Locate the cell with the specified text and output its [x, y] center coordinate. 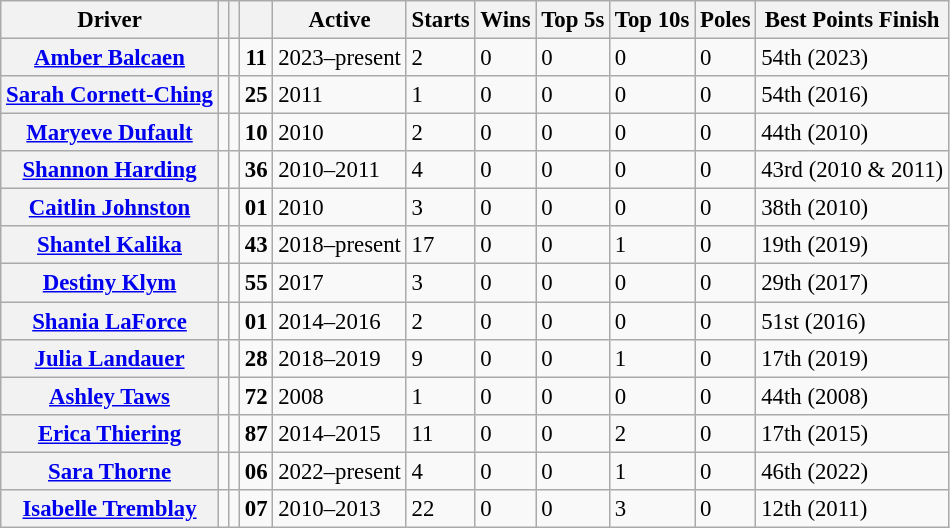
17th (2019) [852, 358]
Maryeve Dufault [110, 133]
Julia Landauer [110, 358]
2018–present [340, 245]
22 [440, 509]
2008 [340, 396]
Top 5s [573, 20]
87 [256, 433]
28 [256, 358]
2023–present [340, 58]
51st (2016) [852, 321]
Starts [440, 20]
54th (2016) [852, 95]
17th (2015) [852, 433]
43 [256, 245]
25 [256, 95]
38th (2010) [852, 208]
2018–2019 [340, 358]
2022–present [340, 471]
29th (2017) [852, 283]
12th (2011) [852, 509]
Top 10s [652, 20]
44th (2010) [852, 133]
43rd (2010 & 2011) [852, 170]
Destiny Klym [110, 283]
Shania LaForce [110, 321]
Amber Balcaen [110, 58]
Erica Thiering [110, 433]
2010–2011 [340, 170]
2014–2015 [340, 433]
2011 [340, 95]
Isabelle Tremblay [110, 509]
54th (2023) [852, 58]
46th (2022) [852, 471]
2010–2013 [340, 509]
10 [256, 133]
Shannon Harding [110, 170]
72 [256, 396]
19th (2019) [852, 245]
07 [256, 509]
Sara Thorne [110, 471]
Driver [110, 20]
Best Points Finish [852, 20]
55 [256, 283]
Active [340, 20]
2014–2016 [340, 321]
2017 [340, 283]
Caitlin Johnston [110, 208]
06 [256, 471]
17 [440, 245]
Poles [726, 20]
36 [256, 170]
Wins [506, 20]
Shantel Kalika [110, 245]
9 [440, 358]
Ashley Taws [110, 396]
44th (2008) [852, 396]
Sarah Cornett-Ching [110, 95]
